For the text-containing cell, return its midpoint in [X, Y] coordinate format. 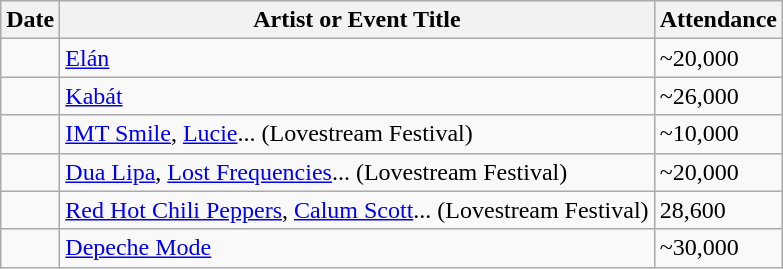
28,600 [718, 210]
~26,000 [718, 96]
Date [30, 20]
Red Hot Chili Peppers, Calum Scott... (Lovestream Festival) [357, 210]
Elán [357, 58]
Dua Lipa, Lost Frequencies... (Lovestream Festival) [357, 172]
~30,000 [718, 248]
Depeche Mode [357, 248]
Kabát [357, 96]
IMT Smile, Lucie... (Lovestream Festival) [357, 134]
~10,000 [718, 134]
Artist or Event Title [357, 20]
Attendance [718, 20]
